Return the (X, Y) coordinate for the center point of the cell that contains the specified text.  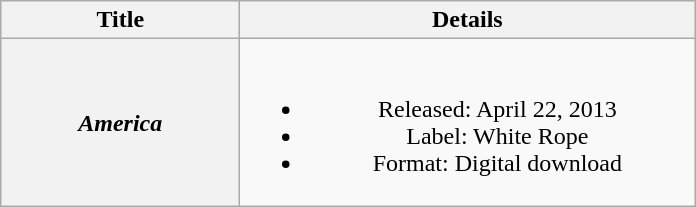
Released: April 22, 2013Label: White RopeFormat: Digital download (468, 122)
America (120, 122)
Details (468, 20)
Title (120, 20)
